Locate the cell with the specified text and output its [x, y] center coordinate. 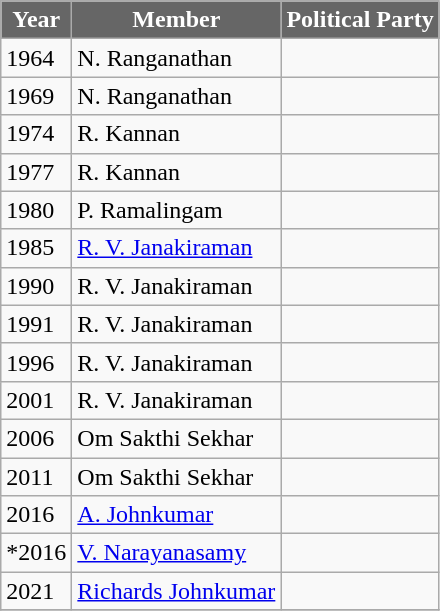
Member [176, 20]
Richards Johnkumar [176, 591]
Year [36, 20]
2021 [36, 591]
A. Johnkumar [176, 515]
V. Narayanasamy [176, 553]
1964 [36, 58]
2011 [36, 477]
2016 [36, 515]
2001 [36, 400]
1991 [36, 324]
2006 [36, 438]
Political Party [360, 20]
*2016 [36, 553]
1980 [36, 210]
1977 [36, 172]
P. Ramalingam [176, 210]
1969 [36, 96]
1996 [36, 362]
1990 [36, 286]
1985 [36, 248]
1974 [36, 134]
